Capture the cell that displays the provided text and extract its [x, y] central coordinate. 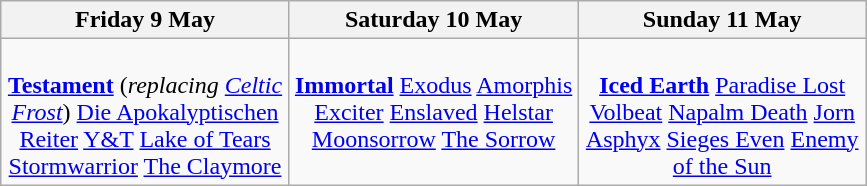
Testament (replacing Celtic Frost) Die Apokalyptischen Reiter Y&T Lake of Tears Stormwarrior The Claymore [146, 112]
Immortal Exodus Amorphis Exciter Enslaved Helstar Moonsorrow The Sorrow [434, 112]
Saturday 10 May [434, 20]
Sunday 11 May [722, 20]
Friday 9 May [146, 20]
Iced Earth Paradise Lost Volbeat Napalm Death Jorn Asphyx Sieges Even Enemy of the Sun [722, 112]
